Locate the cell with the specified text and output its (x, y) center coordinate. 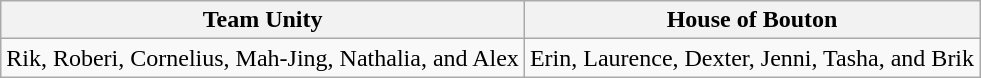
Erin, Laurence, Dexter, Jenni, Tasha, and Brik (752, 58)
Rik, Roberi, Cornelius, Mah-Jing, Nathalia, and Alex (263, 58)
Team Unity (263, 20)
House of Bouton (752, 20)
